Provide the [x, y] coordinate of the cell's center where the given text is located.  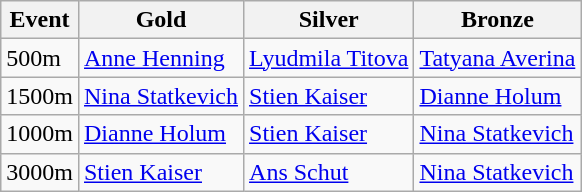
Bronze [498, 20]
Event [40, 20]
Tatyana Averina [498, 58]
Silver [329, 20]
Gold [160, 20]
1500m [40, 96]
3000m [40, 172]
Ans Schut [329, 172]
Lyudmila Titova [329, 58]
500m [40, 58]
1000m [40, 134]
Anne Henning [160, 58]
